Provide the [X, Y] coordinate of the cell's center where the given text is located.  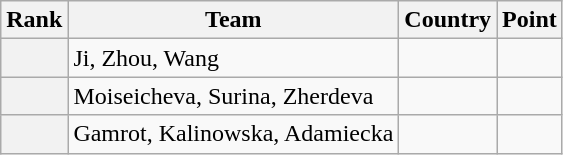
Country [448, 20]
Point [530, 20]
Moiseicheva, Surina, Zherdeva [234, 96]
Rank [34, 20]
Ji, Zhou, Wang [234, 58]
Gamrot, Kalinowska, Adamiecka [234, 134]
Team [234, 20]
